Pinpoint the cell where the given text exists, returning its (x, y) midpoint coordinate. 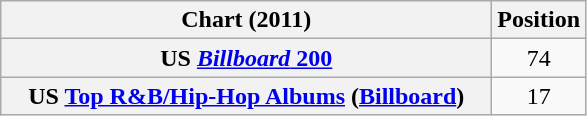
17 (539, 96)
US Billboard 200 (246, 58)
Position (539, 20)
Chart (2011) (246, 20)
74 (539, 58)
US Top R&B/Hip-Hop Albums (Billboard) (246, 96)
